From the cell containing the given text, extract its center point as [X, Y] coordinate. 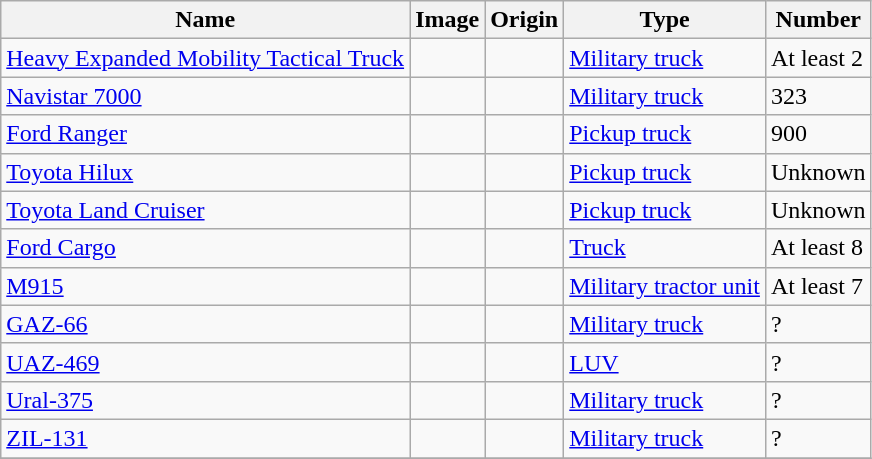
Ural-375 [206, 400]
Number [818, 20]
Truck [665, 248]
GAZ-66 [206, 324]
Type [665, 20]
Name [206, 20]
Ford Cargo [206, 248]
ZIL-131 [206, 438]
900 [818, 134]
At least 7 [818, 286]
Military tractor unit [665, 286]
Toyota Land Cruiser [206, 210]
UAZ-469 [206, 362]
Toyota Hilux [206, 172]
Heavy Expanded Mobility Tactical Truck [206, 58]
M915 [206, 286]
LUV [665, 362]
Ford Ranger [206, 134]
At least 2 [818, 58]
323 [818, 96]
Origin [524, 20]
Image [448, 20]
At least 8 [818, 248]
Navistar 7000 [206, 96]
